Output the [x, y] coordinate of the center of the cell containing the given text.  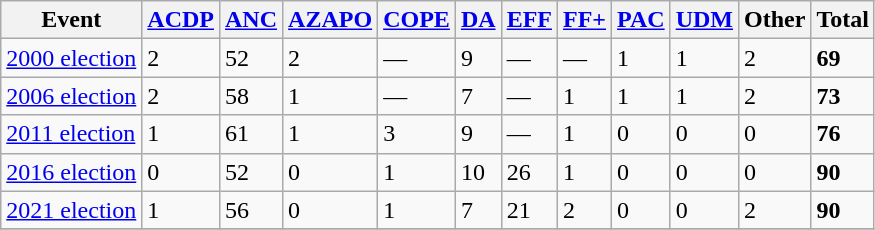
DA [478, 20]
EFF [529, 20]
2021 election [72, 210]
2000 election [72, 58]
56 [250, 210]
ANC [250, 20]
21 [529, 210]
2011 election [72, 134]
2006 election [72, 96]
Other [775, 20]
3 [417, 134]
69 [843, 58]
Event [72, 20]
Total [843, 20]
UDM [704, 20]
AZAPO [330, 20]
26 [529, 172]
76 [843, 134]
COPE [417, 20]
PAC [642, 20]
2016 election [72, 172]
61 [250, 134]
10 [478, 172]
ACDP [181, 20]
FF+ [584, 20]
58 [250, 96]
73 [843, 96]
